Provide the (x, y) coordinate of the cell's center where the given text is located.  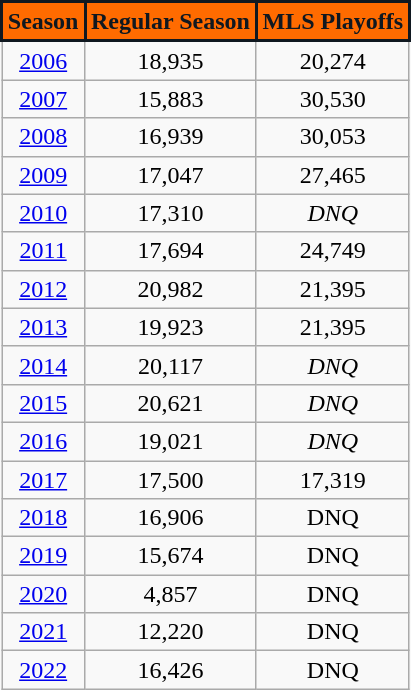
2019 (44, 556)
24,749 (332, 251)
15,674 (170, 556)
30,530 (332, 99)
16,426 (170, 670)
2021 (44, 632)
20,621 (170, 403)
2013 (44, 327)
27,465 (332, 175)
2015 (44, 403)
20,982 (170, 289)
2020 (44, 594)
19,021 (170, 441)
2016 (44, 441)
2007 (44, 99)
2014 (44, 365)
2010 (44, 213)
20,117 (170, 365)
16,906 (170, 518)
12,220 (170, 632)
17,694 (170, 251)
2008 (44, 137)
17,500 (170, 479)
Season (44, 22)
17,319 (332, 479)
2018 (44, 518)
2017 (44, 479)
2012 (44, 289)
17,047 (170, 175)
16,939 (170, 137)
30,053 (332, 137)
17,310 (170, 213)
MLS Playoffs (332, 22)
15,883 (170, 99)
2006 (44, 60)
4,857 (170, 594)
2011 (44, 251)
20,274 (332, 60)
Regular Season (170, 22)
2022 (44, 670)
19,923 (170, 327)
18,935 (170, 60)
2009 (44, 175)
